Detect which cell encompasses the target text, then output its (x, y) center coordinate. 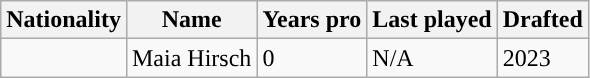
0 (312, 58)
Nationality (64, 20)
Last played (432, 20)
Drafted (542, 20)
Years pro (312, 20)
Maia Hirsch (191, 58)
2023 (542, 58)
N/A (432, 58)
Name (191, 20)
